Provide the (X, Y) coordinate of the cell's center where the given text is located.  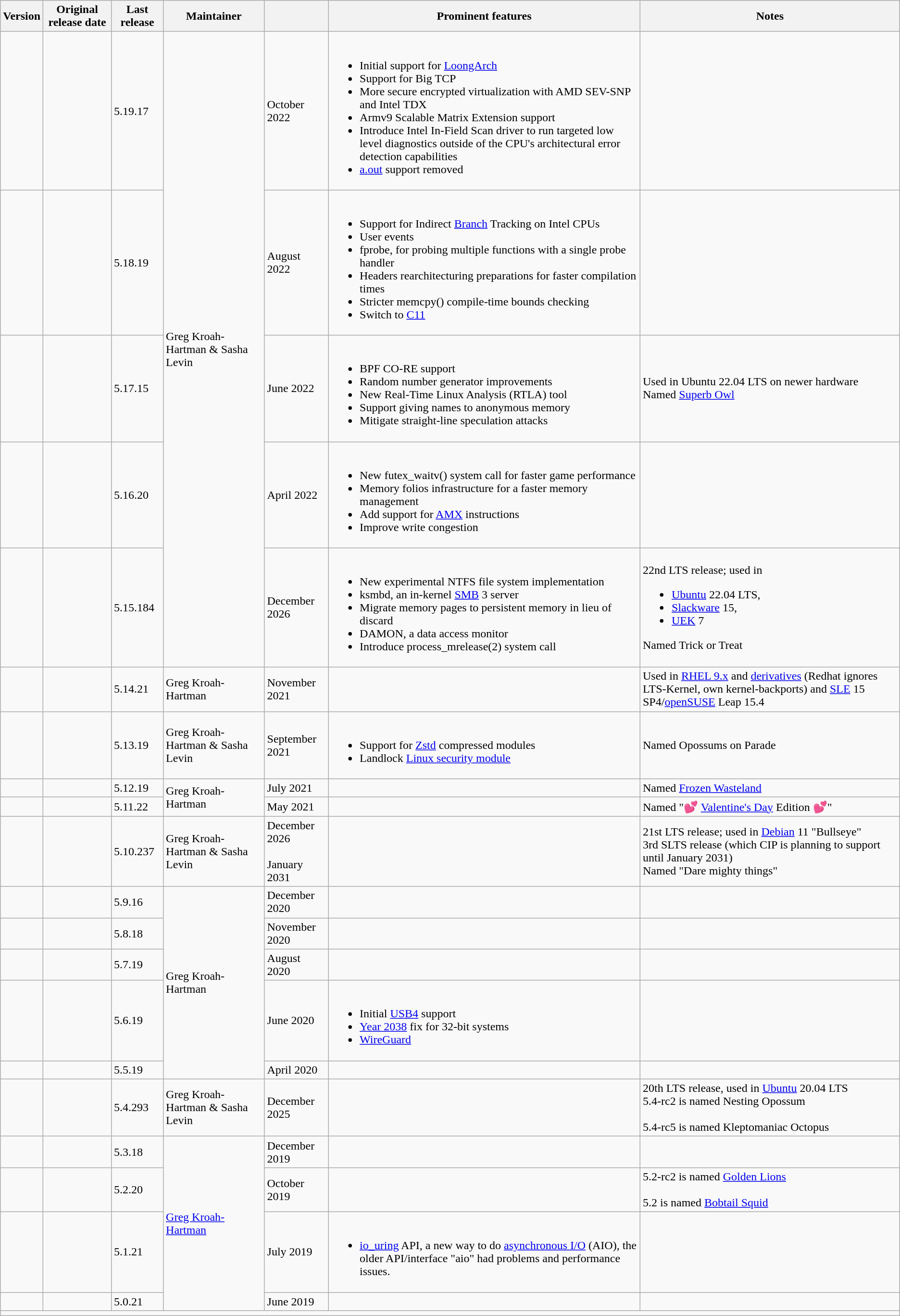
Notes (770, 16)
5.6.19 (137, 1021)
August 2020 (296, 965)
5.10.237 (137, 851)
21st LTS release; used in Debian 11 "Bullseye"3rd SLTS release (which CIP is planning to support until January 2031)Named "Dare mighty things" (770, 851)
June 2019 (296, 1301)
5.18.19 (137, 263)
5.0.21 (137, 1301)
5.2-rc2 is named Golden Lions5.2 is named Bobtail Squid (770, 1189)
July 2019 (296, 1252)
November 2021 (296, 689)
5.3.18 (137, 1151)
October 2019 (296, 1189)
5.7.19 (137, 965)
io_uring API, a new way to do asynchronous I/O (AIO), the older API/interface "aio" had problems and performance issues. (485, 1252)
April 2022 (296, 494)
September 2021 (296, 745)
October 2022 (296, 111)
20th LTS release, used in Ubuntu 20.04 LTS5.4-rc2 is named Nesting Opossum5.4-rc5 is named Kleptomaniac Octopus (770, 1107)
Last release (137, 16)
Named Frozen Wasteland (770, 788)
December 2026 (296, 607)
Maintainer (214, 16)
5.2.20 (137, 1189)
Original release date (77, 16)
July 2021 (296, 788)
June 2020 (296, 1021)
Support for Zstd compressed modulesLandlock Linux security module (485, 745)
22nd LTS release; used inUbuntu 22.04 LTS,Slackware 15,UEK 7Named Trick or Treat (770, 607)
August 2022 (296, 263)
5.15.184 (137, 607)
Prominent features (485, 16)
5.16.20 (137, 494)
5.12.19 (137, 788)
5.1.21 (137, 1252)
Version (22, 16)
Used in RHEL 9.x and derivatives (Redhat ignores LTS-Kernel, own kernel-backports) and SLE 15 SP4/openSUSE Leap 15.4 (770, 689)
5.11.22 (137, 807)
Used in Ubuntu 22.04 LTS on newer hardwareNamed Superb Owl (770, 389)
May 2021 (296, 807)
Named "💕 Valentine's Day Edition 💕" (770, 807)
December 2019 (296, 1151)
5.9.16 (137, 902)
December 2026January 2031 (296, 851)
Named Opossums on Parade (770, 745)
5.19.17 (137, 111)
5.8.18 (137, 933)
5.17.15 (137, 389)
Initial USB4 supportYear 2038 fix for 32-bit systemsWireGuard (485, 1021)
November 2020 (296, 933)
December 2020 (296, 902)
5.5.19 (137, 1070)
April 2020 (296, 1070)
5.4.293 (137, 1107)
June 2022 (296, 389)
5.14.21 (137, 689)
5.13.19 (137, 745)
December 2025 (296, 1107)
